From the cell containing the given text, extract its center point as (X, Y) coordinate. 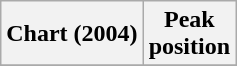
Chart (2004) (72, 34)
Peakposition (189, 34)
